Detect which cell encompasses the target text, then output its (X, Y) center coordinate. 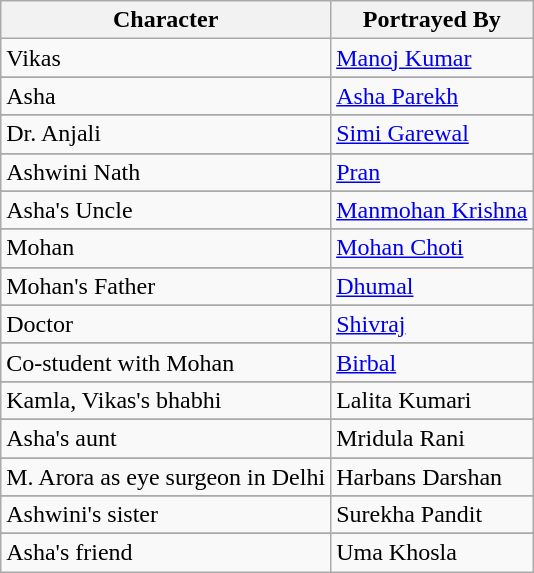
Uma Khosla (432, 553)
Manoj Kumar (432, 58)
Dr. Anjali (166, 134)
Shivraj (432, 324)
Mohan (166, 248)
Lalita Kumari (432, 400)
Co-student with Mohan (166, 362)
Vikas (166, 58)
Birbal (432, 362)
Ashwini's sister (166, 515)
Kamla, Vikas's bhabhi (166, 400)
Mridula Rani (432, 438)
Asha (166, 96)
Doctor (166, 324)
Harbans Darshan (432, 477)
Simi Garewal (432, 134)
Asha's Uncle (166, 210)
Ashwini Nath (166, 172)
Character (166, 20)
Portrayed By (432, 20)
Asha's friend (166, 553)
Asha Parekh (432, 96)
Manmohan Krishna (432, 210)
Surekha Pandit (432, 515)
Asha's aunt (166, 438)
Mohan's Father (166, 286)
Mohan Choti (432, 248)
M. Arora as eye surgeon in Delhi (166, 477)
Dhumal (432, 286)
Pran (432, 172)
